Provide the (X, Y) coordinate of the cell's center where the given text is located.  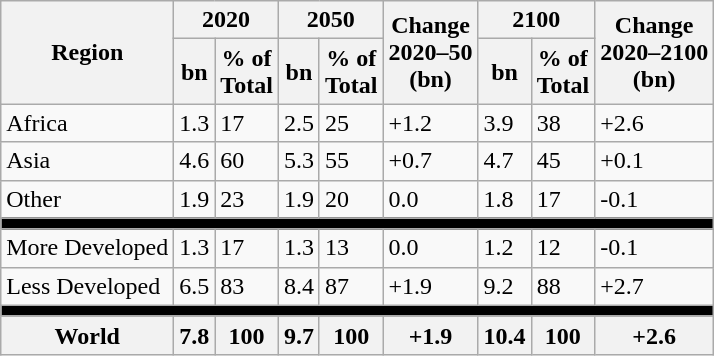
9.7 (298, 335)
23 (247, 199)
Change2020–50(bn) (430, 52)
5.3 (298, 161)
4.7 (504, 161)
World (88, 335)
Less Developed (88, 286)
10.4 (504, 335)
8.4 (298, 286)
+0.7 (430, 161)
Region (88, 52)
1.2 (504, 248)
+0.1 (654, 161)
Asia (88, 161)
55 (351, 161)
45 (563, 161)
Other (88, 199)
20 (351, 199)
3.9 (504, 123)
+2.7 (654, 286)
+1.2 (430, 123)
12 (563, 248)
6.5 (194, 286)
More Developed (88, 248)
13 (351, 248)
7.8 (194, 335)
Change2020–2100(bn) (654, 52)
2050 (330, 20)
Africa (88, 123)
2020 (226, 20)
2.5 (298, 123)
9.2 (504, 286)
1.8 (504, 199)
4.6 (194, 161)
60 (247, 161)
83 (247, 286)
2100 (536, 20)
87 (351, 286)
25 (351, 123)
88 (563, 286)
38 (563, 123)
